Locate the cell with the specified text and output its [x, y] center coordinate. 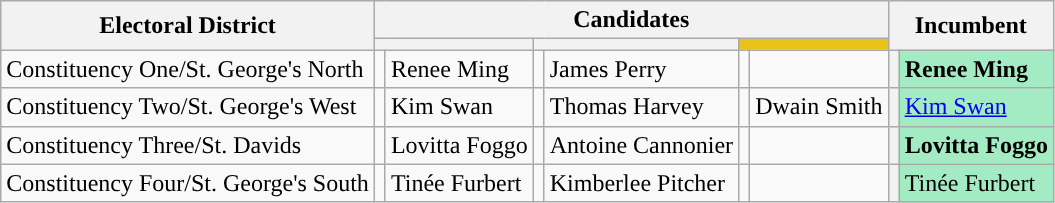
Constituency Four/St. George's South [188, 183]
Kimberlee Pitcher [641, 183]
Constituency Two/St. George's West [188, 107]
Antoine Cannonier [641, 145]
Thomas Harvey [641, 107]
Constituency One/St. George's North [188, 69]
James Perry [641, 69]
Constituency Three/St. Davids [188, 145]
Electoral District [188, 26]
Incumbent [970, 26]
Candidates [631, 20]
Dwain Smith [819, 107]
